Search for the cell housing the specified text and yield its (X, Y) center coordinate. 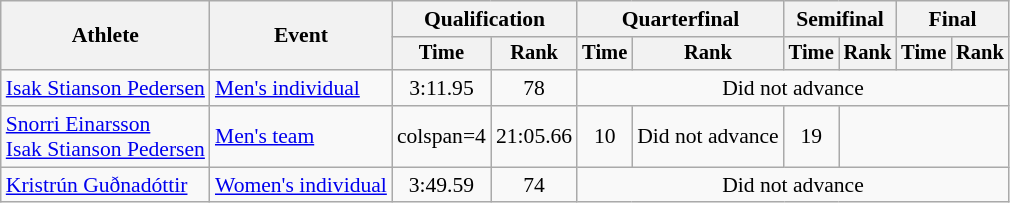
Men's team (301, 136)
Qualification (484, 19)
10 (604, 136)
Final (952, 19)
Snorri EinarssonIsak Stianson Pedersen (106, 136)
74 (534, 185)
Women's individual (301, 185)
colspan=4 (442, 136)
19 (812, 136)
Kristrún Guðnadóttir (106, 185)
3:11.95 (442, 88)
Quarterfinal (680, 19)
Isak Stianson Pedersen (106, 88)
Athlete (106, 36)
21:05.66 (534, 136)
3:49.59 (442, 185)
Men's individual (301, 88)
Event (301, 36)
Semifinal (840, 19)
78 (534, 88)
